Provide the (X, Y) coordinate of the cell's center where the given text is located.  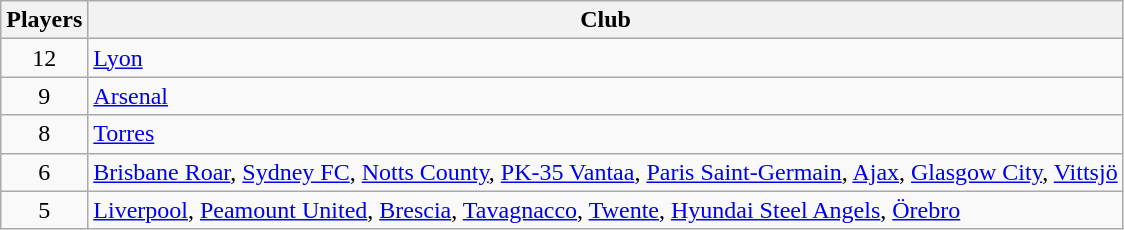
6 (44, 172)
12 (44, 58)
Lyon (606, 58)
5 (44, 210)
Club (606, 20)
8 (44, 134)
9 (44, 96)
Liverpool, Peamount United, Brescia, Tavagnacco, Twente, Hyundai Steel Angels, Örebro (606, 210)
Brisbane Roar, Sydney FC, Notts County, PK-35 Vantaa, Paris Saint-Germain, Ajax, Glasgow City, Vittsjö (606, 172)
Players (44, 20)
Arsenal (606, 96)
Torres (606, 134)
